Search for the cell housing the specified text and yield its (X, Y) center coordinate. 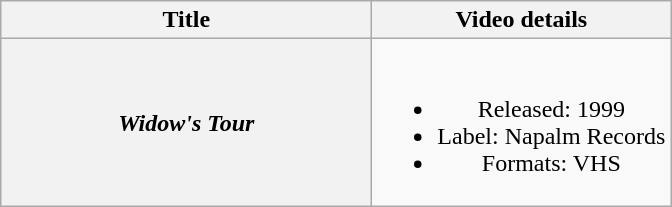
Video details (522, 20)
Widow's Tour (186, 122)
Title (186, 20)
Released: 1999Label: Napalm RecordsFormats: VHS (522, 122)
